Extract the [x, y] coordinate from the center of the cell holding the provided text.  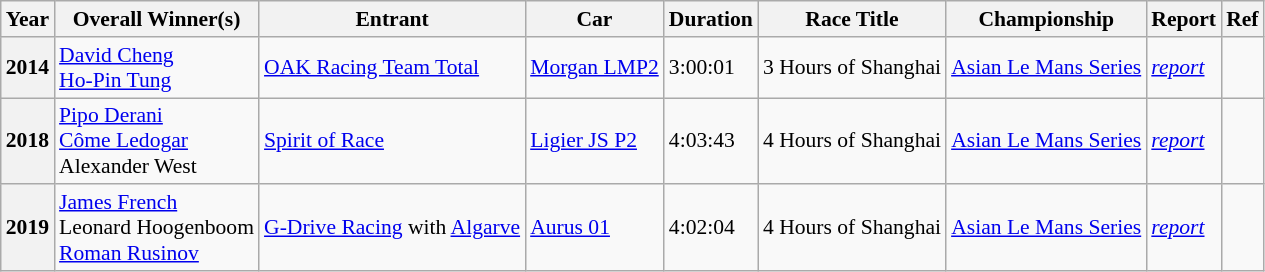
3:00:01 [711, 68]
2014 [28, 68]
Aurus 01 [594, 228]
Race Title [852, 19]
OAK Racing Team Total [392, 68]
Spirit of Race [392, 142]
David Cheng Ho-Pin Tung [156, 68]
Entrant [392, 19]
James French Leonard Hoogenboom Roman Rusinov [156, 228]
3 Hours of Shanghai [852, 68]
Pipo Derani Côme Ledogar Alexander West [156, 142]
Car [594, 19]
4:02:04 [711, 228]
2019 [28, 228]
Duration [711, 19]
Ligier JS P2 [594, 142]
4:03:43 [711, 142]
Year [28, 19]
Morgan LMP2 [594, 68]
2018 [28, 142]
Overall Winner(s) [156, 19]
Championship [1046, 19]
Ref [1242, 19]
G-Drive Racing with Algarve [392, 228]
Report [1184, 19]
